Capture the cell that displays the provided text and extract its (X, Y) central coordinate. 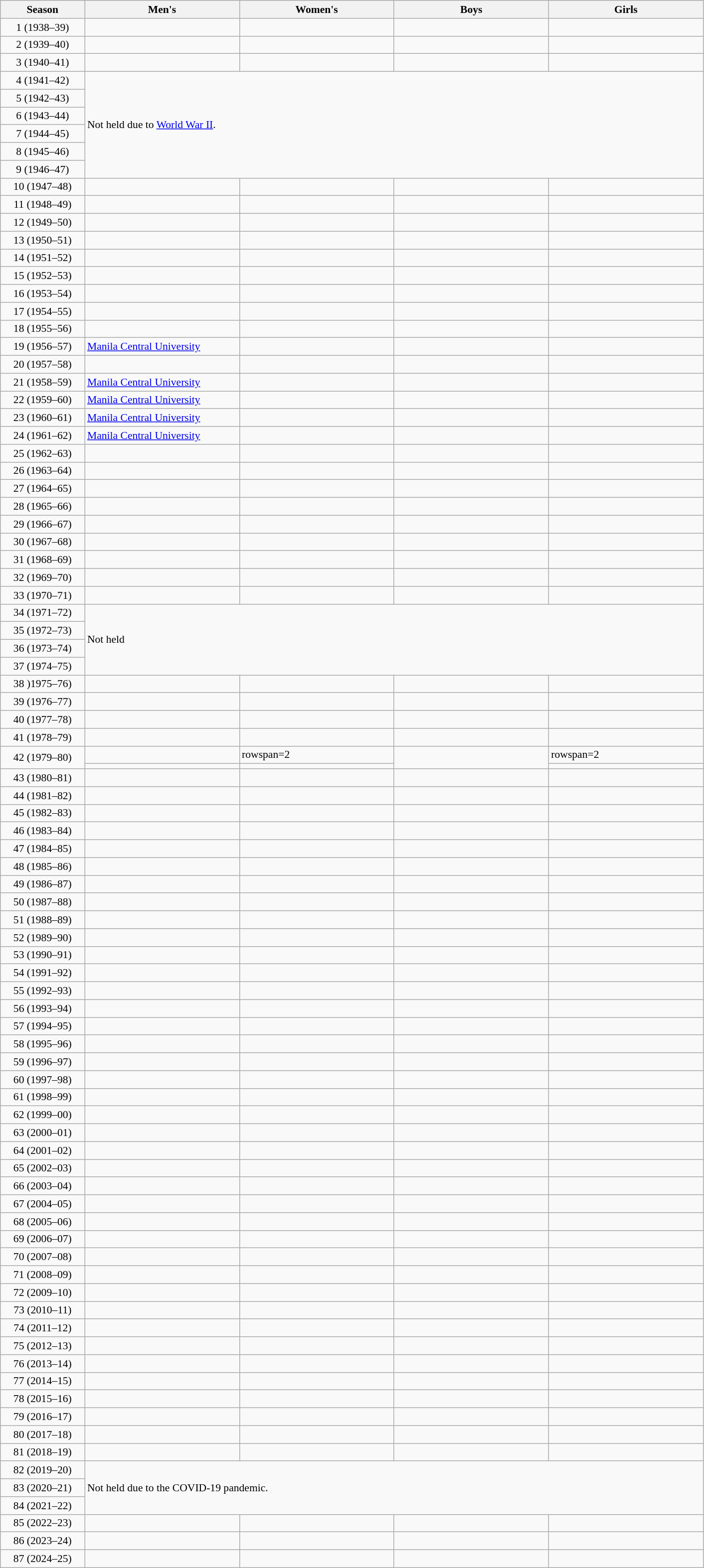
Not held due to World War II. (394, 125)
69 (2006–07) (43, 1239)
81 (2018–19) (43, 1452)
53 (1990–91) (43, 955)
46 (1983–84) (43, 831)
21 (1958–59) (43, 382)
48 (1985–86) (43, 866)
36 (1973–74) (43, 649)
17 (1954–55) (43, 311)
10 (1947–48) (43, 187)
7 (1944–45) (43, 134)
Women's (317, 9)
54 (1991–92) (43, 973)
5 (1942–43) (43, 98)
31 (1968–69) (43, 560)
22 (1959–60) (43, 400)
77 (2014–15) (43, 1381)
13 (1950–51) (43, 240)
84 (2021–22) (43, 1506)
75 (2012–13) (43, 1346)
47 (1984–85) (43, 849)
71 (2008–09) (43, 1275)
20 (1957–58) (43, 365)
32 (1969–70) (43, 577)
86 (2023–24) (43, 1541)
Girls (626, 9)
35 (1972–73) (43, 631)
34 (1971–72) (43, 613)
63 (2000–01) (43, 1133)
33 (1970–71) (43, 595)
Boys (471, 9)
60 (1997–98) (43, 1080)
83 (2020–21) (43, 1488)
67 (2004–05) (43, 1204)
11 (1948–49) (43, 205)
Men's (162, 9)
29 (1966–67) (43, 524)
24 (1961–62) (43, 435)
26 (1963–64) (43, 471)
40 (1977–78) (43, 719)
44 (1981–82) (43, 796)
4 (1941–42) (43, 81)
Not held (394, 639)
68 (2005–06) (43, 1222)
55 (1992–93) (43, 991)
19 (1956–57) (43, 347)
61 (1998–99) (43, 1097)
41 (1978–79) (43, 737)
51 (1988–89) (43, 920)
57 (1994–95) (43, 1026)
82 (2019–20) (43, 1470)
3 (1940–41) (43, 63)
87 (2024–25) (43, 1559)
39 (1976–77) (43, 702)
6 (1943–44) (43, 116)
Season (43, 9)
74 (2011–12) (43, 1328)
28 (1965–66) (43, 507)
85 (2022–23) (43, 1523)
58 (1995–96) (43, 1044)
79 (2016–17) (43, 1417)
25 (1962–63) (43, 453)
37 (1974–75) (43, 666)
65 (2002–03) (43, 1168)
38 )1975–76) (43, 684)
80 (2017–18) (43, 1434)
16 (1953–54) (43, 293)
70 (2007–08) (43, 1257)
18 (1955–56) (43, 329)
30 (1967–68) (43, 542)
2 (1939–40) (43, 45)
45 (1982–83) (43, 813)
78 (2015–16) (43, 1399)
50 (1987–88) (43, 902)
Not held due to the COVID-19 pandemic. (394, 1488)
15 (1952–53) (43, 276)
73 (2010–11) (43, 1310)
66 (2003–04) (43, 1186)
59 (1996–97) (43, 1062)
42 (1979–80) (43, 757)
52 (1989–90) (43, 938)
56 (1993–94) (43, 1008)
1 (1938–39) (43, 27)
43 (1980–81) (43, 778)
27 (1964–65) (43, 489)
12 (1949–50) (43, 223)
9 (1946–47) (43, 169)
49 (1986–87) (43, 884)
23 (1960–61) (43, 418)
14 (1951–52) (43, 258)
64 (2001–02) (43, 1150)
8 (1945–46) (43, 151)
62 (1999–00) (43, 1115)
72 (2009–10) (43, 1292)
76 (2013–14) (43, 1364)
